For the text-containing cell, return its midpoint in (x, y) coordinate format. 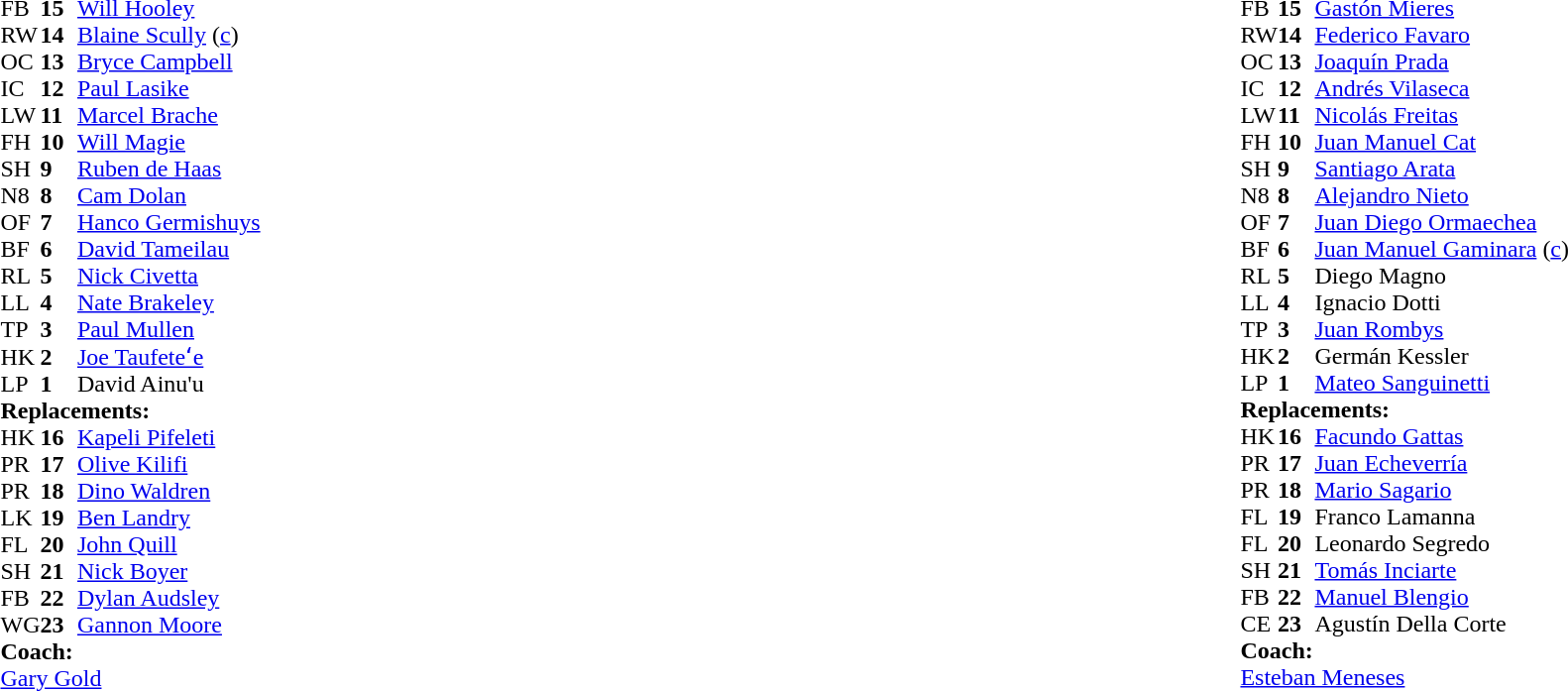
Nate Brakeley (168, 303)
Dino Waldren (168, 492)
Marcel Brache (168, 115)
LK (20, 518)
David Tameilau (168, 250)
Coach: (130, 652)
John Quill (168, 545)
Dylan Audsley (168, 599)
Olive Kilifi (168, 464)
David Ainu'u (168, 385)
Cam Dolan (168, 196)
Kapeli Pifeleti (168, 438)
Nick Civetta (168, 276)
Ruben de Haas (168, 169)
Will Magie (168, 143)
Bryce Campbell (168, 61)
Paul Lasike (168, 89)
Blaine Scully (c) (168, 36)
WG (20, 625)
Ben Landry (168, 518)
Hanco Germishuys (168, 222)
Joe Taufeteʻe (168, 357)
CE (1259, 625)
Gannon Moore (168, 625)
Paul Mullen (168, 329)
Nick Boyer (168, 571)
Replacements: (130, 410)
